Find where the given text appears and provide that cell's center as [X, Y] coordinate. 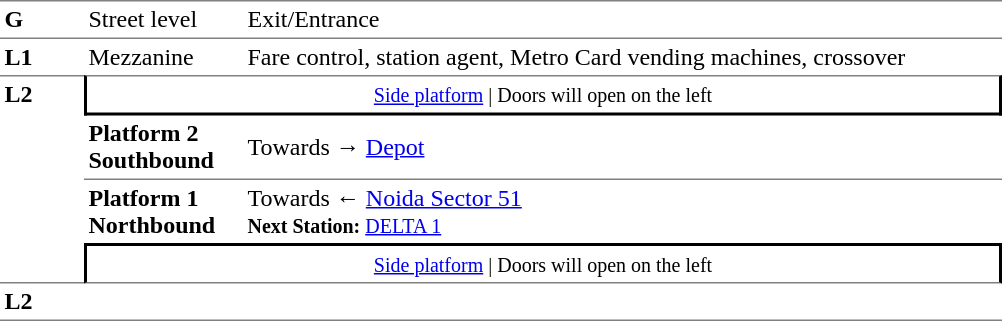
L2 [42, 179]
Towards → Depot [622, 148]
Towards ← Noida Sector 51Next Station: DELTA 1 [622, 212]
Platform 1Northbound [164, 212]
Exit/Entrance [622, 20]
G [42, 20]
Platform 2Southbound [164, 148]
L1 [42, 57]
Mezzanine [164, 57]
Fare control, station agent, Metro Card vending machines, crossover [622, 57]
Street level [164, 20]
